Identify which cell holds the provided text, then report its [x, y] central coordinate. 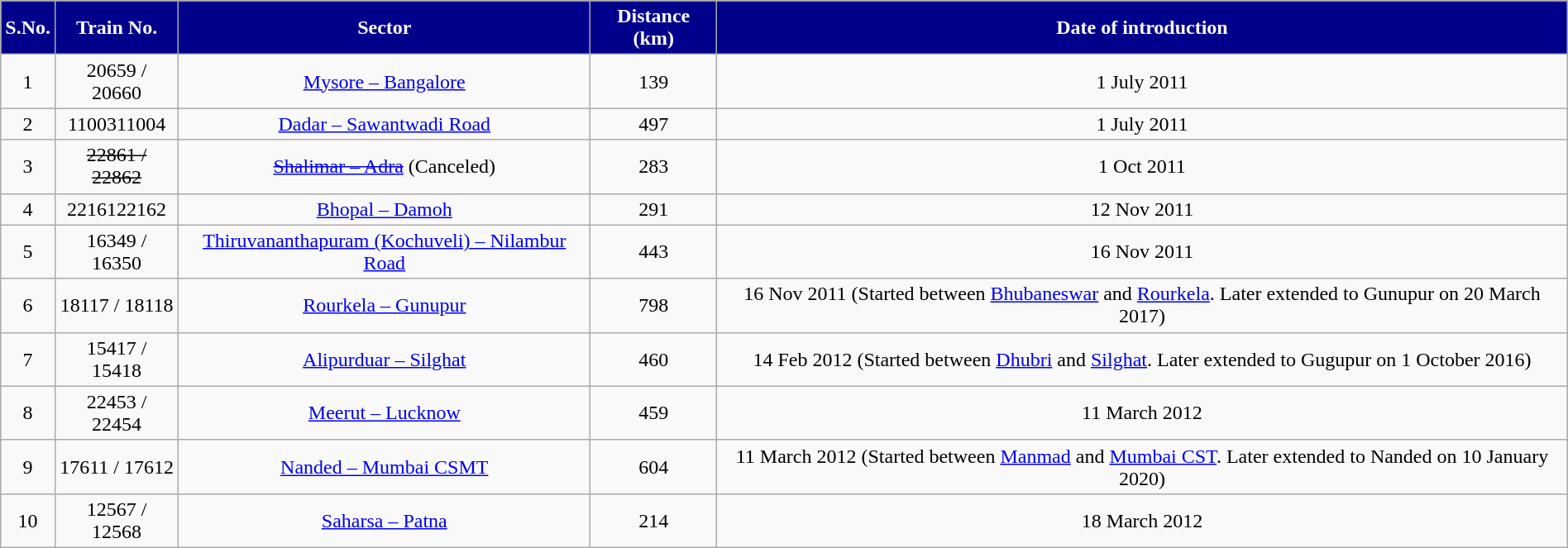
Nanded – Mumbai CSMT [385, 466]
S.No. [28, 28]
2216122162 [116, 209]
Bhopal – Damoh [385, 209]
459 [653, 413]
15417 / 15418 [116, 359]
1100311004 [116, 124]
Date of introduction [1143, 28]
2 [28, 124]
9 [28, 466]
Saharsa – Patna [385, 521]
11 March 2012 (Started between Manmad and Mumbai CST. Later extended to Nanded on 10 January 2020) [1143, 466]
11 March 2012 [1143, 413]
497 [653, 124]
460 [653, 359]
798 [653, 306]
3 [28, 167]
Mysore – Bangalore [385, 81]
10 [28, 521]
17611 / 17612 [116, 466]
Distance (km) [653, 28]
12567 / 12568 [116, 521]
Shalimar – Adra (Canceled) [385, 167]
214 [653, 521]
20659 / 20660 [116, 81]
1 [28, 81]
14 Feb 2012 (Started between Dhubri and Silghat. Later extended to Gugupur on 1 October 2016) [1143, 359]
Train No. [116, 28]
Meerut – Lucknow [385, 413]
5 [28, 251]
4 [28, 209]
Dadar – Sawantwadi Road [385, 124]
291 [653, 209]
Rourkela – Gunupur [385, 306]
1 Oct 2011 [1143, 167]
16 Nov 2011 (Started between Bhubaneswar and Rourkela. Later extended to Gunupur on 20 March 2017) [1143, 306]
604 [653, 466]
443 [653, 251]
16349 / 16350 [116, 251]
22861 / 22862 [116, 167]
18 March 2012 [1143, 521]
Thiruvananthapuram (Kochuveli) – Nilambur Road [385, 251]
8 [28, 413]
283 [653, 167]
6 [28, 306]
16 Nov 2011 [1143, 251]
139 [653, 81]
22453 / 22454 [116, 413]
Alipurduar – Silghat [385, 359]
12 Nov 2011 [1143, 209]
7 [28, 359]
Sector [385, 28]
18117 / 18118 [116, 306]
